For the text-containing cell, return its midpoint in (x, y) coordinate format. 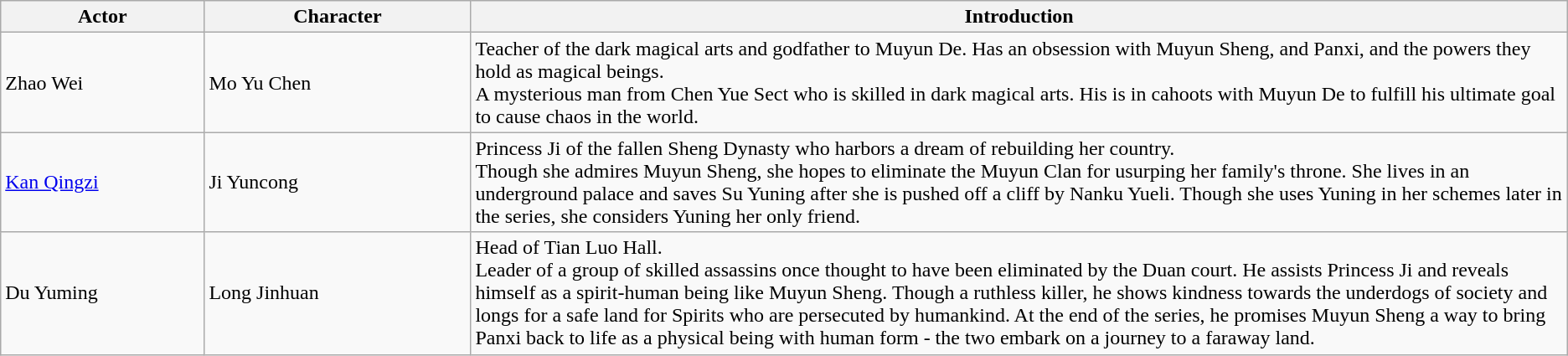
Kan Qingzi (102, 183)
Mo Yu Chen (338, 82)
Zhao Wei (102, 82)
Actor (102, 17)
Long Jinhuan (338, 293)
Introduction (1019, 17)
Character (338, 17)
Ji Yuncong (338, 183)
Du Yuming (102, 293)
